Output the [x, y] coordinate of the center of the cell containing the given text.  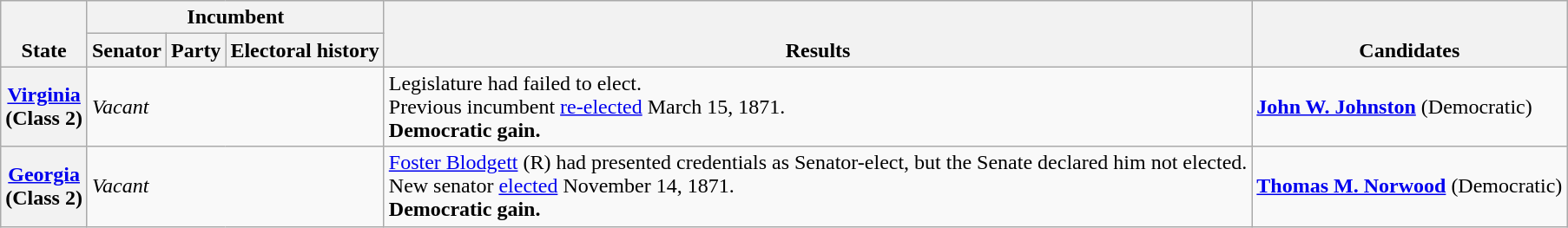
State [44, 34]
Incumbent [235, 17]
Legislature had failed to elect.Previous incumbent re-elected March 15, 1871.Democratic gain. [818, 107]
Candidates [1410, 34]
Virginia(Class 2) [44, 107]
John W. Johnston (Democratic) [1410, 107]
Electoral history [305, 50]
Party [196, 50]
Thomas M. Norwood (Democratic) [1410, 186]
Results [818, 34]
Senator [127, 50]
Georgia(Class 2) [44, 186]
